Capture the cell that displays the provided text and extract its (x, y) central coordinate. 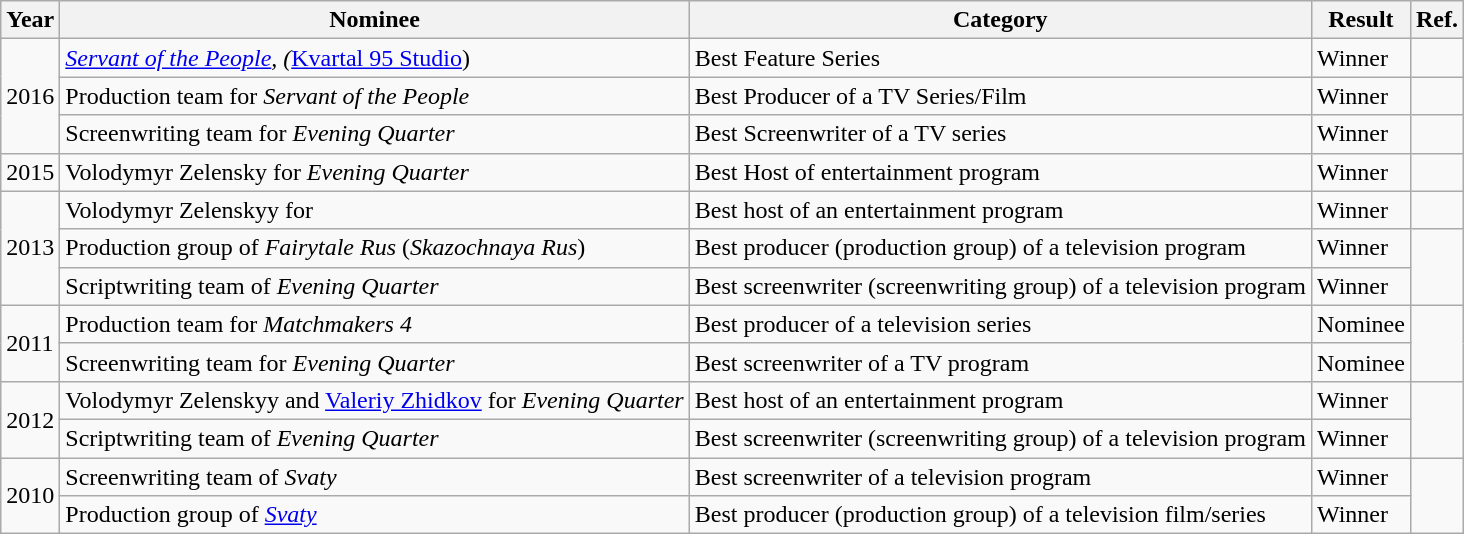
Best Producer of a TV Series/Film (1000, 96)
Volodymyr Zelenskyy for (374, 210)
Production team for Servant of the People (374, 96)
Servant of the People, (Kvartal 95 Studio) (374, 58)
Screenwriting team of Svaty (374, 477)
Best Host of entertainment program (1000, 172)
2015 (30, 172)
Best Feature Series (1000, 58)
2010 (30, 496)
Best Screenwriter of a TV series (1000, 134)
2016 (30, 96)
Production team for Matchmakers 4 (374, 324)
Best producer (production group) of a television film/series (1000, 515)
2011 (30, 343)
2013 (30, 248)
Category (1000, 20)
Year (30, 20)
Volodymyr Zelensky for Evening Quarter (374, 172)
Ref. (1436, 20)
Best producer of a television series (1000, 324)
Production group of Svaty (374, 515)
Best producer (production group) of a television program (1000, 248)
2012 (30, 419)
Production group of Fairytale Rus (Skazochnaya Rus) (374, 248)
Best screenwriter of a TV program (1000, 362)
Result (1360, 20)
Volodymyr Zelenskyy and Valeriy Zhidkov for Evening Quarter (374, 400)
Best screenwriter of a television program (1000, 477)
